Scan for the cell matching the given text and deliver its [x, y] coordinate at center. 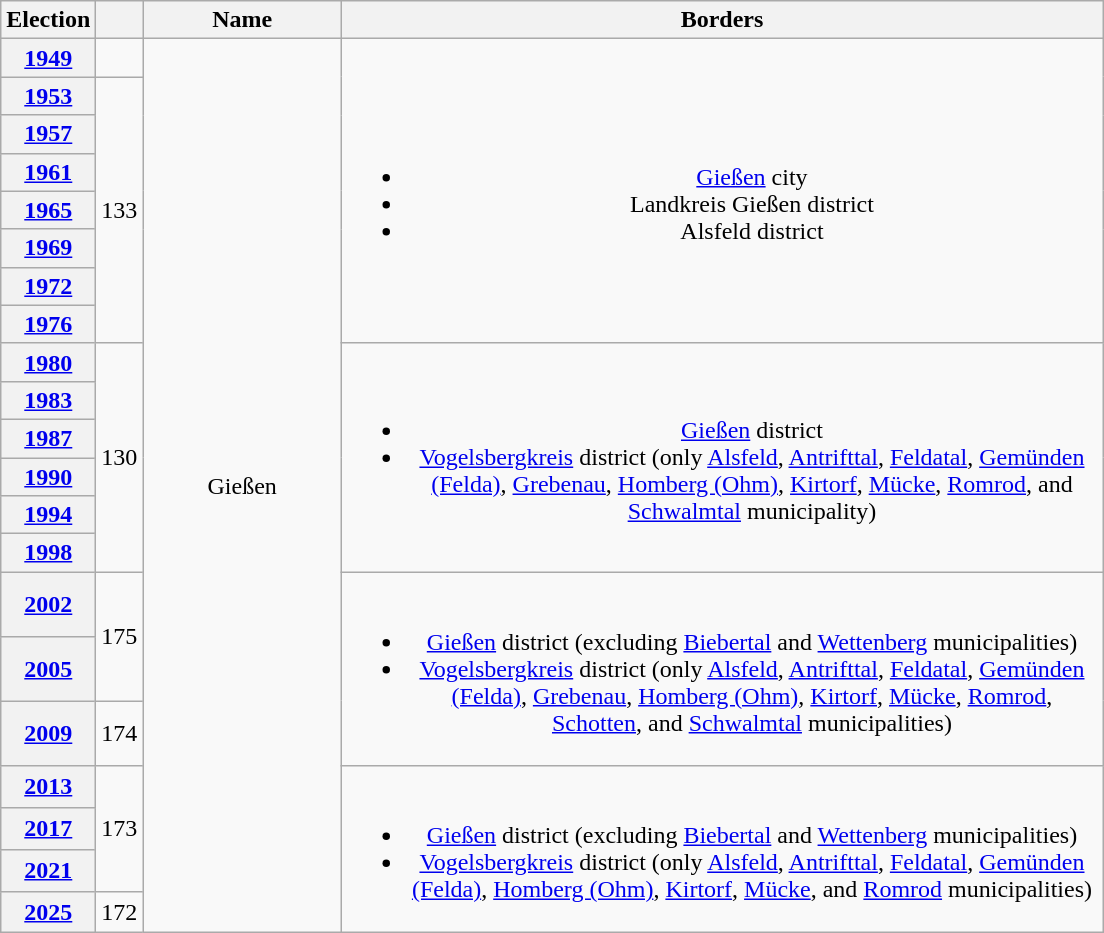
1949 [48, 58]
1987 [48, 438]
Name [242, 20]
2017 [48, 829]
Borders [722, 20]
2025 [48, 912]
1969 [48, 248]
1972 [48, 286]
173 [120, 828]
133 [120, 210]
2005 [48, 668]
1953 [48, 96]
1990 [48, 477]
1980 [48, 362]
1961 [48, 172]
2013 [48, 787]
1983 [48, 400]
1957 [48, 134]
Gießen [242, 486]
Gießen cityLandkreis Gießen districtAlsfeld district [722, 191]
2002 [48, 604]
130 [120, 457]
1998 [48, 553]
2009 [48, 734]
Election [48, 20]
1976 [48, 324]
1965 [48, 210]
1994 [48, 515]
174 [120, 734]
172 [120, 912]
175 [120, 636]
2021 [48, 870]
